For the text-containing cell, return its midpoint in (x, y) coordinate format. 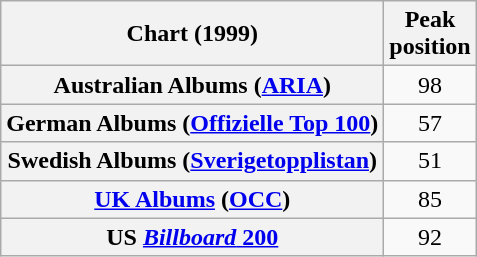
German Albums (Offizielle Top 100) (192, 123)
85 (430, 199)
Australian Albums (ARIA) (192, 85)
98 (430, 85)
Chart (1999) (192, 34)
Swedish Albums (Sverigetopplistan) (192, 161)
51 (430, 161)
57 (430, 123)
US Billboard 200 (192, 237)
Peakposition (430, 34)
92 (430, 237)
UK Albums (OCC) (192, 199)
